Pinpoint the cell where the given text exists, returning its (x, y) midpoint coordinate. 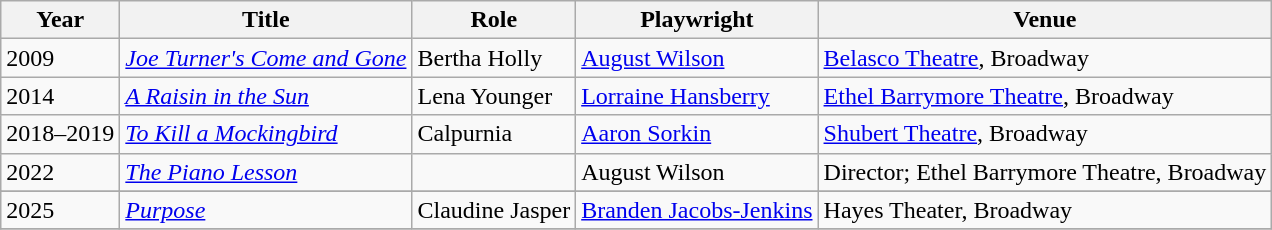
Venue (1045, 20)
Branden Jacobs-Jenkins (697, 210)
To Kill a Mockingbird (266, 134)
A Raisin in the Sun (266, 96)
Calpurnia (494, 134)
Shubert Theatre, Broadway (1045, 134)
Claudine Jasper (494, 210)
Lorraine Hansberry (697, 96)
2025 (60, 210)
2009 (60, 58)
The Piano Lesson (266, 172)
Role (494, 20)
2014 (60, 96)
Title (266, 20)
2022 (60, 172)
Playwright (697, 20)
Hayes Theater, Broadway (1045, 210)
Director; Ethel Barrymore Theatre, Broadway (1045, 172)
Year (60, 20)
Ethel Barrymore Theatre, Broadway (1045, 96)
2018–2019 (60, 134)
Lena Younger (494, 96)
Purpose (266, 210)
Aaron Sorkin (697, 134)
Joe Turner's Come and Gone (266, 58)
Belasco Theatre, Broadway (1045, 58)
Bertha Holly (494, 58)
